Determine the [x, y] coordinate at the center of the cell enclosing the given text.  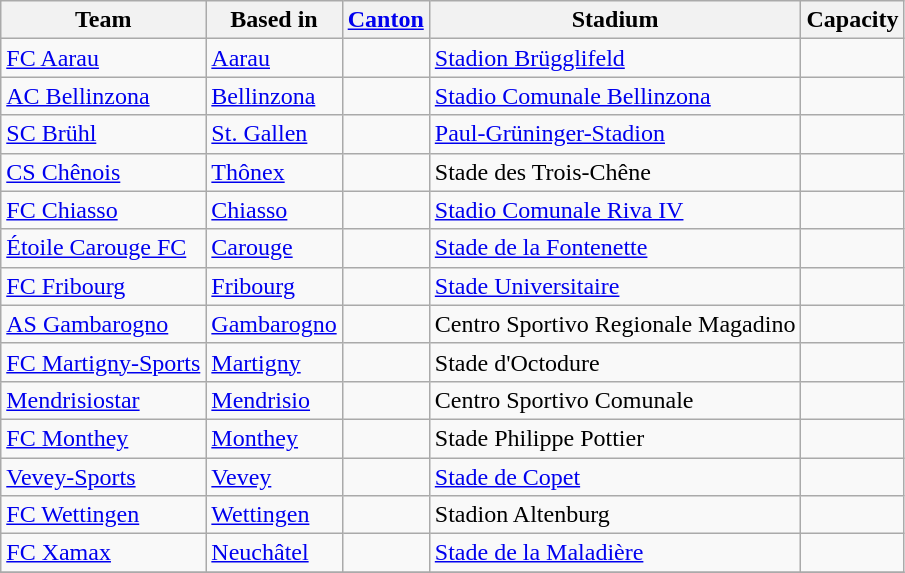
Stadion Brügglifeld [615, 58]
Vevey-Sports [104, 477]
FC Fribourg [104, 286]
Stade de la Maladière [615, 553]
Team [104, 20]
Stadion Altenburg [615, 515]
AS Gambarogno [104, 324]
Martigny [274, 362]
Mendrisio [274, 400]
Based in [274, 20]
Stade de la Fontenette [615, 248]
Stade Philippe Pottier [615, 438]
Paul-Grüninger-Stadion [615, 134]
Stadio Comunale Riva IV [615, 210]
Chiasso [274, 210]
Stadio Comunale Bellinzona [615, 96]
Centro Sportivo Regionale Magadino [615, 324]
Thônex [274, 172]
FC Aarau [104, 58]
Capacity [852, 20]
Neuchâtel [274, 553]
CS Chênois [104, 172]
Stade de Copet [615, 477]
Aarau [274, 58]
Bellinzona [274, 96]
Étoile Carouge FC [104, 248]
Stadium [615, 20]
Monthey [274, 438]
FC Chiasso [104, 210]
Canton [386, 20]
Stade des Trois-Chêne [615, 172]
Stade Universitaire [615, 286]
Stade d'Octodure [615, 362]
AC Bellinzona [104, 96]
FC Xamax [104, 553]
Centro Sportivo Comunale [615, 400]
Wettingen [274, 515]
FC Monthey [104, 438]
Gambarogno [274, 324]
Fribourg [274, 286]
SC Brühl [104, 134]
Mendrisiostar [104, 400]
St. Gallen [274, 134]
FC Wettingen [104, 515]
Carouge [274, 248]
FC Martigny-Sports [104, 362]
Vevey [274, 477]
